Pinpoint the cell where the given text exists, returning its [x, y] midpoint coordinate. 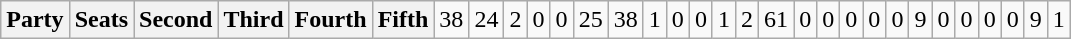
61 [776, 20]
Second [176, 20]
Fourth [330, 20]
25 [590, 20]
Third [254, 20]
Party [35, 20]
Seats [101, 20]
Fifth [403, 20]
24 [486, 20]
